Return the [X, Y] coordinate for the center point of the cell that contains the specified text.  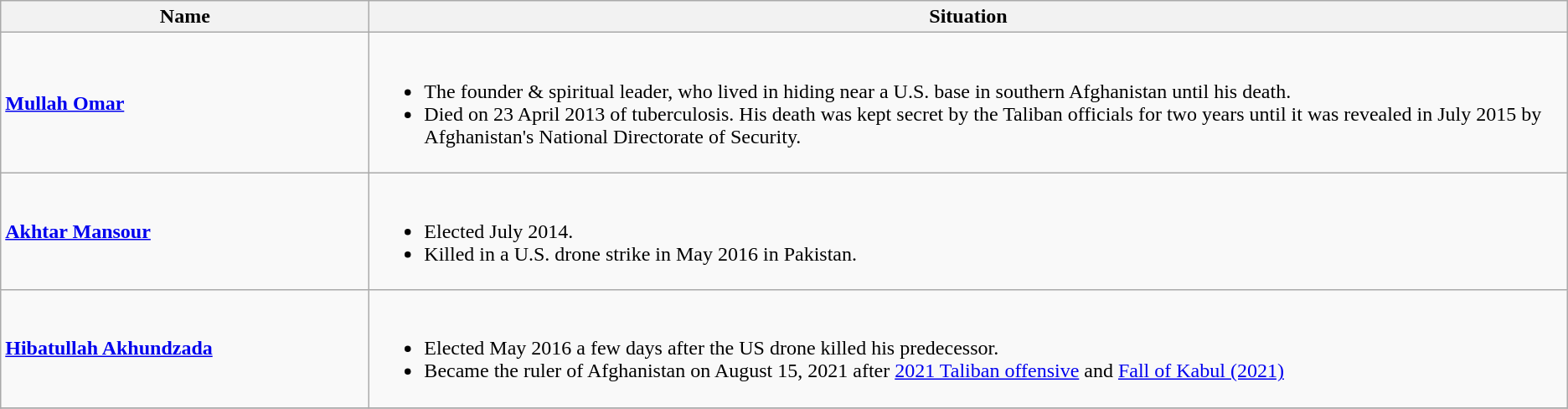
Akhtar Mansour [185, 231]
Mullah Omar [185, 102]
Situation [968, 17]
Name [185, 17]
Elected July 2014.Killed in a U.S. drone strike in May 2016 in Pakistan. [968, 231]
Hibatullah Akhundzada [185, 349]
